Locate the cell with the specified text and output its (X, Y) center coordinate. 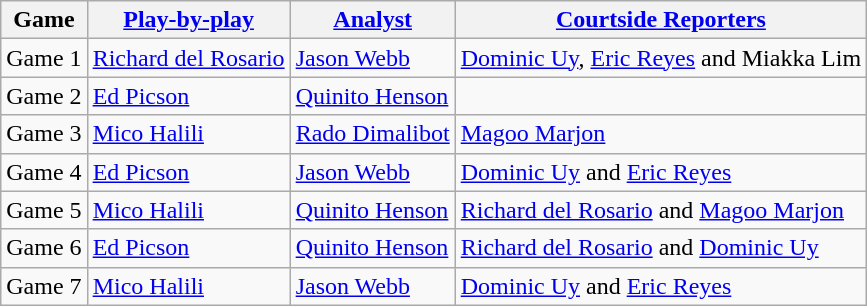
Magoo Marjon (660, 134)
Game 2 (44, 96)
Game (44, 20)
Dominic Uy, Eric Reyes and Miakka Lim (660, 58)
Rado Dimalibot (372, 134)
Game 6 (44, 248)
Richard del Rosario (188, 58)
Game 4 (44, 172)
Game 3 (44, 134)
Game 5 (44, 210)
Play-by-play (188, 20)
Richard del Rosario and Dominic Uy (660, 248)
Game 1 (44, 58)
Analyst (372, 20)
Richard del Rosario and Magoo Marjon (660, 210)
Courtside Reporters (660, 20)
Game 7 (44, 286)
